For the text-containing cell, return its midpoint in [x, y] coordinate format. 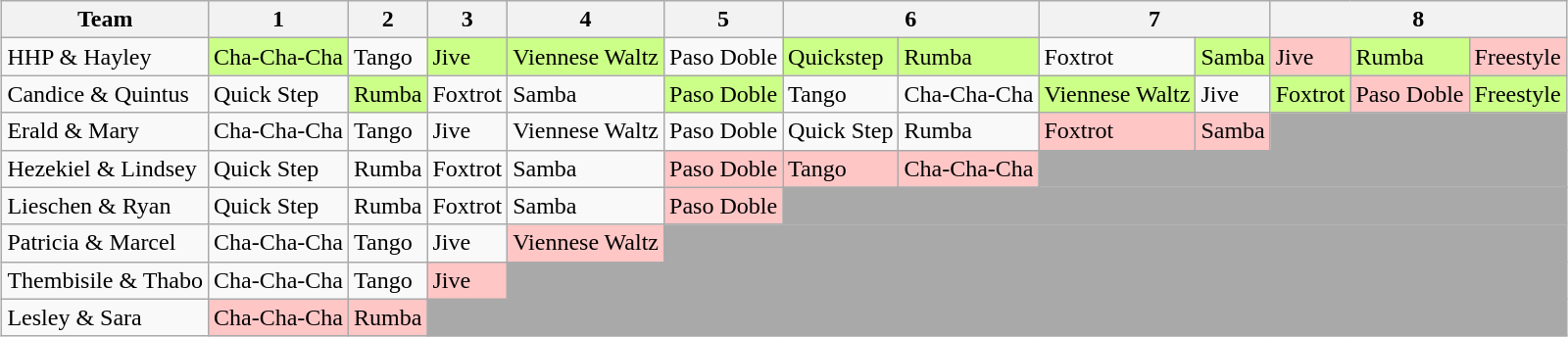
3 [467, 20]
HHP & Hayley [106, 57]
Lieschen & Ryan [106, 206]
Erald & Mary [106, 131]
Team [106, 20]
7 [1154, 20]
6 [911, 20]
2 [388, 20]
1 [278, 20]
Quickstep [841, 57]
4 [586, 20]
Lesley & Sara [106, 317]
8 [1418, 20]
Hezekiel & Lindsey [106, 168]
5 [723, 20]
Thembisile & Thabo [106, 280]
Candice & Quintus [106, 94]
Patricia & Marcel [106, 243]
